Pinpoint the cell where the given text exists, returning its [x, y] midpoint coordinate. 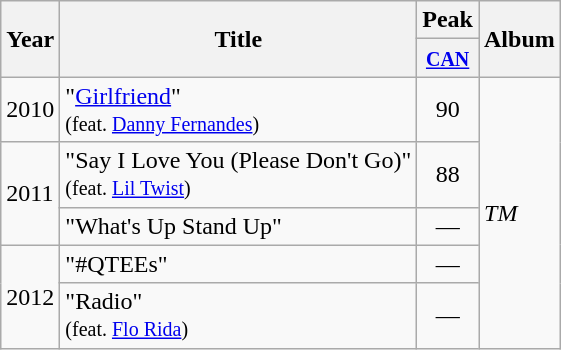
"Radio" (feat. Flo Rida) [238, 316]
Year [30, 39]
CAN [448, 58]
Title [238, 39]
2011 [30, 194]
2010 [30, 110]
Album [519, 39]
"Girlfriend" (feat. Danny Fernandes) [238, 110]
"What's Up Stand Up" [238, 226]
2012 [30, 296]
90 [448, 110]
TM [519, 212]
88 [448, 174]
Peak [448, 20]
"Say I Love You (Please Don't Go)" (feat. Lil Twist) [238, 174]
"#QTEEs" [238, 264]
